For the text-containing cell, return its midpoint in [X, Y] coordinate format. 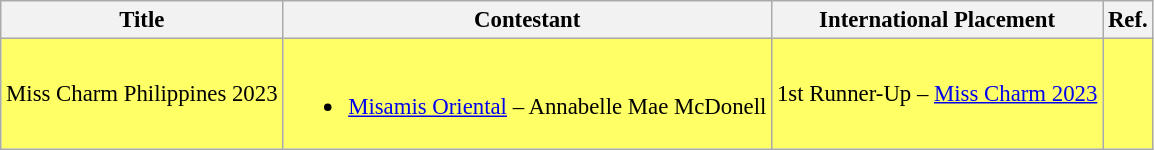
Ref. [1128, 20]
Title [142, 20]
International Placement [938, 20]
Contestant [528, 20]
Misamis Oriental – Annabelle Mae McDonell [528, 94]
1st Runner-Up – Miss Charm 2023 [938, 94]
Miss Charm Philippines 2023 [142, 94]
